Output the (X, Y) coordinate of the center of the cell containing the given text.  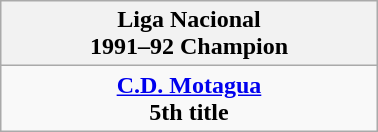
C.D. Motagua5th title (189, 98)
Liga Nacional1991–92 Champion (189, 34)
